Find where the given text appears and provide that cell's center as (x, y) coordinate. 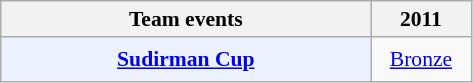
Bronze (421, 60)
Sudirman Cup (186, 60)
2011 (421, 19)
Team events (186, 19)
